Locate the cell with the specified text and output its (x, y) center coordinate. 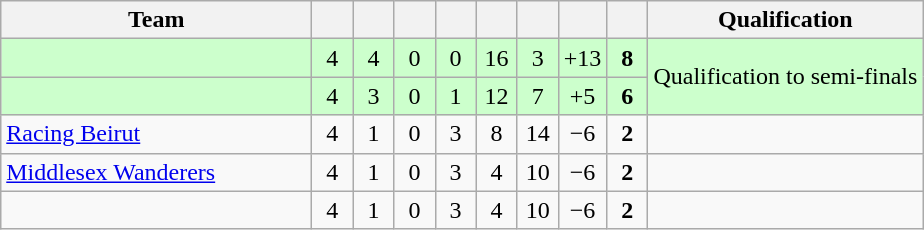
Qualification (786, 20)
12 (496, 96)
+5 (582, 96)
7 (538, 96)
Qualification to semi-finals (786, 77)
+13 (582, 58)
Middlesex Wanderers (156, 172)
6 (628, 96)
Racing Beirut (156, 134)
Team (156, 20)
16 (496, 58)
14 (538, 134)
